Search for the cell housing the specified text and yield its [X, Y] center coordinate. 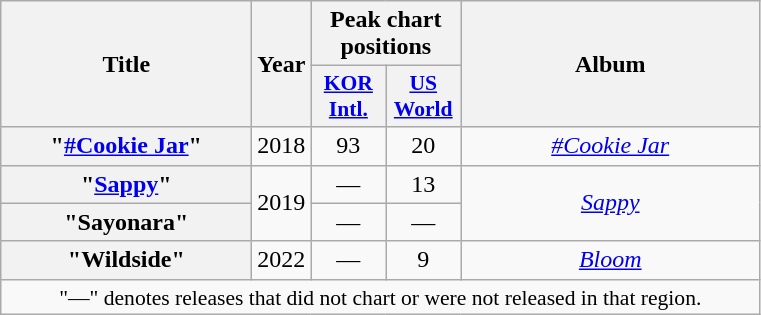
2018 [282, 146]
Peak chart positions [386, 34]
"—" denotes releases that did not chart or were not released in that region. [380, 297]
2019 [282, 203]
#Cookie Jar [610, 146]
Bloom [610, 260]
20 [424, 146]
"Sappy" [126, 184]
Sappy [610, 203]
"Wildside" [126, 260]
KOR Intl. [348, 96]
"Sayonara" [126, 222]
Album [610, 64]
"#Cookie Jar" [126, 146]
2022 [282, 260]
9 [424, 260]
93 [348, 146]
US World [424, 96]
Title [126, 64]
Year [282, 64]
13 [424, 184]
